Search for the cell housing the specified text and yield its [x, y] center coordinate. 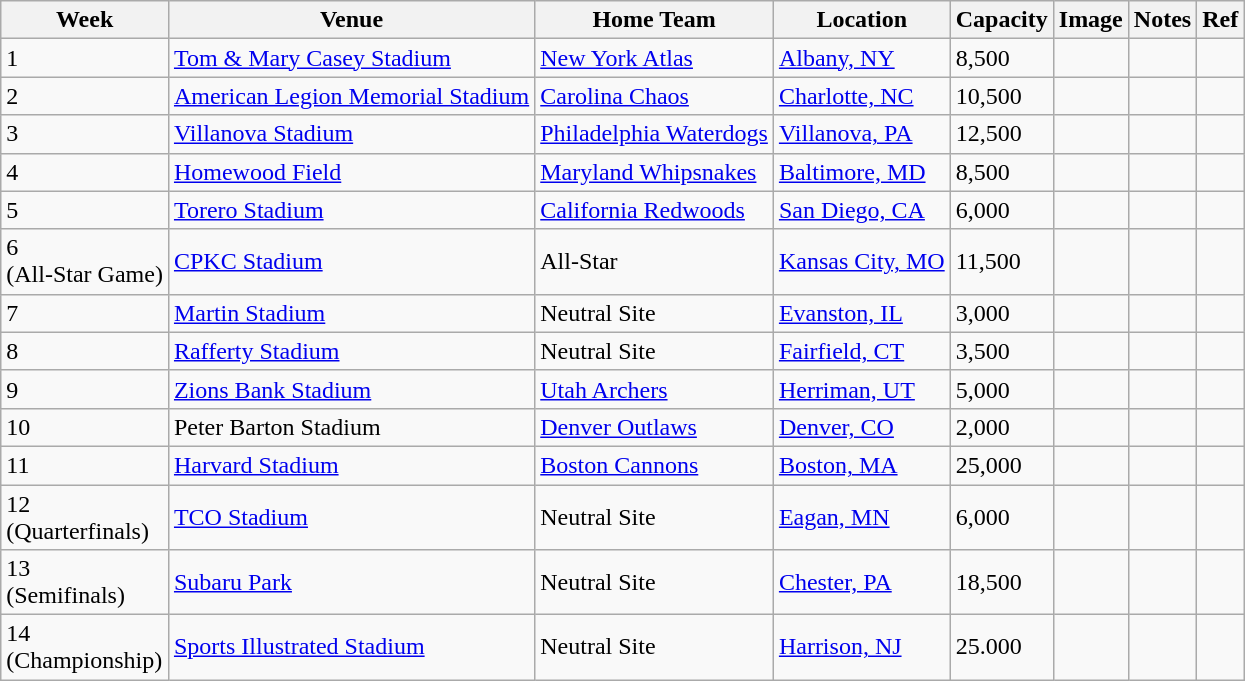
13(Semifinals) [85, 582]
8 [85, 351]
5 [85, 210]
11,500 [1002, 262]
3,000 [1002, 313]
Denver Outlaws [654, 427]
Evanston, IL [862, 313]
12,500 [1002, 134]
Location [862, 20]
Venue [351, 20]
18,500 [1002, 582]
Villanova, PA [862, 134]
Philadelphia Waterdogs [654, 134]
Rafferty Stadium [351, 351]
Boston Cannons [654, 465]
All-Star [654, 262]
Image [1090, 20]
Harrison, NJ [862, 648]
1 [85, 58]
California Redwoods [654, 210]
San Diego, CA [862, 210]
7 [85, 313]
Zions Bank Stadium [351, 389]
Capacity [1002, 20]
Utah Archers [654, 389]
11 [85, 465]
Harvard Stadium [351, 465]
6(All-Star Game) [85, 262]
2,000 [1002, 427]
Baltimore, MD [862, 172]
9 [85, 389]
Sports Illustrated Stadium [351, 648]
Homewood Field [351, 172]
Peter Barton Stadium [351, 427]
Ref [1220, 20]
2 [85, 96]
New York Atlas [654, 58]
3,500 [1002, 351]
Notes [1162, 20]
Maryland Whipsnakes [654, 172]
12(Quarterfinals) [85, 516]
Subaru Park [351, 582]
10,500 [1002, 96]
5,000 [1002, 389]
4 [85, 172]
Home Team [654, 20]
Martin Stadium [351, 313]
Torero Stadium [351, 210]
Tom & Mary Casey Stadium [351, 58]
25,000 [1002, 465]
Denver, CO [862, 427]
3 [85, 134]
American Legion Memorial Stadium [351, 96]
Herriman, UT [862, 389]
25.000 [1002, 648]
14(Championship) [85, 648]
Villanova Stadium [351, 134]
Fairfield, CT [862, 351]
Albany, NY [862, 58]
TCO Stadium [351, 516]
Boston, MA [862, 465]
10 [85, 427]
CPKC Stadium [351, 262]
Eagan, MN [862, 516]
Chester, PA [862, 582]
Carolina Chaos [654, 96]
Charlotte, NC [862, 96]
Kansas City, MO [862, 262]
Week [85, 20]
